Search for the cell housing the specified text and yield its [x, y] center coordinate. 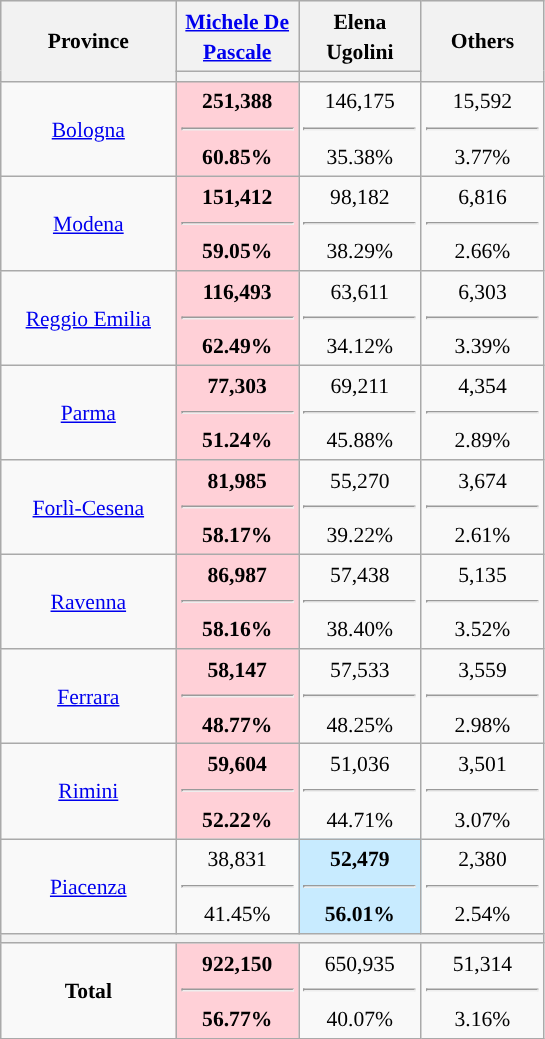
Modena [88, 224]
98,182 38.29% [360, 224]
59,60452.22% [238, 792]
58,14748.77% [238, 698]
151,412 59.05% [238, 224]
57,533 48.25% [360, 698]
86,98758.16% [238, 602]
251,388 60.85% [238, 128]
Rimini [88, 792]
51,036 44.71% [360, 792]
Total [88, 992]
63,611 34.12% [360, 318]
4,354 2.89% [482, 412]
6,816 2.66% [482, 224]
Michele De Pascale [238, 36]
Parma [88, 412]
Bologna [88, 128]
81,98558.17% [238, 508]
51,314 3.16% [482, 992]
Forlì-Cesena [88, 508]
Piacenza [88, 886]
77,303 51.24% [238, 412]
116,493 62.49% [238, 318]
15,592 3.77% [482, 128]
2,380 2.54% [482, 886]
3,501 3.07% [482, 792]
Province [88, 41]
Ferrara [88, 698]
Others [482, 41]
650,935 40.07% [360, 992]
55,270 39.22% [360, 508]
69,211 45.88% [360, 412]
Elena Ugolini [360, 36]
3,674 2.61% [482, 508]
5,135 3.52% [482, 602]
52,479 56.01% [360, 886]
57,438 38.40% [360, 602]
Reggio Emilia [88, 318]
6,303 3.39% [482, 318]
3,559 2.98% [482, 698]
38,831 41.45% [238, 886]
922,15056.77% [238, 992]
146,175 35.38% [360, 128]
Ravenna [88, 602]
